Pinpoint the cell where the given text exists, returning its (X, Y) midpoint coordinate. 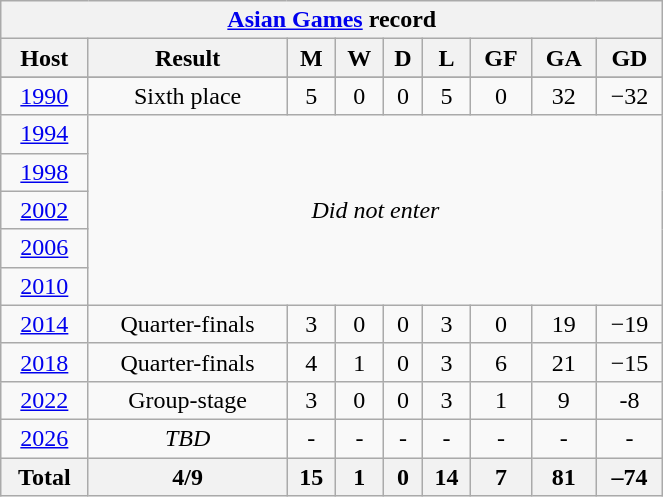
M (311, 58)
4/9 (188, 477)
81 (564, 477)
2014 (44, 324)
GF (502, 58)
GA (564, 58)
L (446, 58)
32 (564, 96)
2018 (44, 362)
21 (564, 362)
Total (44, 477)
2010 (44, 286)
14 (446, 477)
−15 (630, 362)
1990 (44, 96)
GD (630, 58)
Sixth place (188, 96)
Asian Games record (332, 20)
Group-stage (188, 400)
W (359, 58)
2022 (44, 400)
2006 (44, 248)
TBD (188, 438)
Result (188, 58)
-8 (630, 400)
–74 (630, 477)
−32 (630, 96)
7 (502, 477)
2026 (44, 438)
−19 (630, 324)
2002 (44, 210)
19 (564, 324)
9 (564, 400)
6 (502, 362)
Host (44, 58)
4 (311, 362)
1998 (44, 172)
D (402, 58)
Did not enter (376, 210)
15 (311, 477)
1994 (44, 134)
